Extract the (x, y) coordinate from the center of the cell holding the provided text.  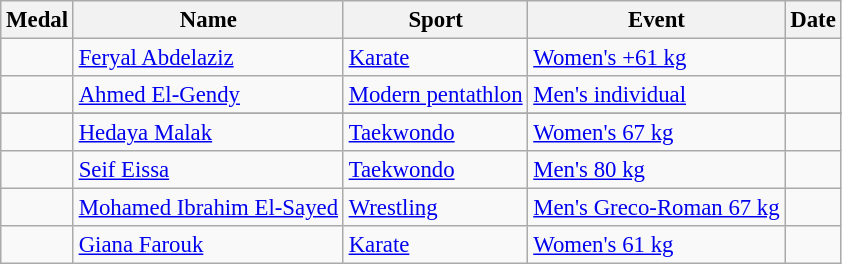
Wrestling (436, 208)
Giana Farouk (208, 245)
Men's individual (656, 95)
Feryal Abdelaziz (208, 58)
Men's Greco-Roman 67 kg (656, 208)
Hedaya Malak (208, 133)
Mohamed Ibrahim El-Sayed (208, 208)
Medal (38, 20)
Women's 61 kg (656, 245)
Event (656, 20)
Date (813, 20)
Women's 67 kg (656, 133)
Name (208, 20)
Sport (436, 20)
Women's +61 kg (656, 58)
Modern pentathlon (436, 95)
Ahmed El-Gendy (208, 95)
Men's 80 kg (656, 170)
Seif Eissa (208, 170)
